Identify which cell holds the provided text, then report its [x, y] central coordinate. 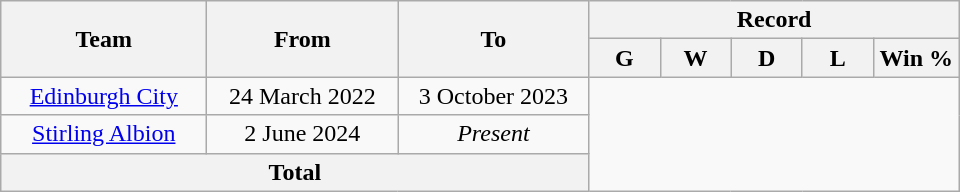
24 March 2022 [302, 96]
3 October 2023 [494, 96]
Total [295, 172]
Win % [916, 58]
2 June 2024 [302, 134]
G [624, 58]
To [494, 39]
D [766, 58]
Team [104, 39]
Stirling Albion [104, 134]
W [696, 58]
Present [494, 134]
Edinburgh City [104, 96]
Record [774, 20]
From [302, 39]
L [838, 58]
